Identify which cell holds the provided text, then report its [x, y] central coordinate. 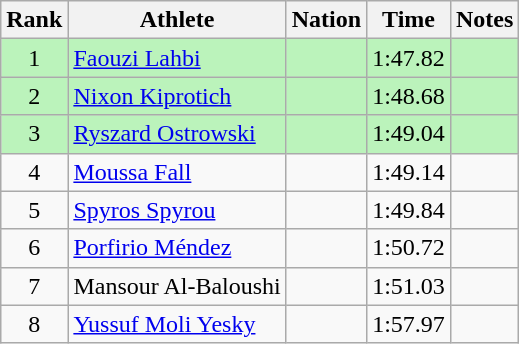
Notes [484, 20]
5 [34, 210]
1:48.68 [409, 96]
1:51.03 [409, 286]
6 [34, 248]
4 [34, 172]
1:49.04 [409, 134]
Yussuf Moli Yesky [177, 324]
7 [34, 286]
Moussa Fall [177, 172]
1:50.72 [409, 248]
2 [34, 96]
Nixon Kiprotich [177, 96]
Ryszard Ostrowski [177, 134]
Athlete [177, 20]
Time [409, 20]
Mansour Al-Baloushi [177, 286]
1:49.84 [409, 210]
1 [34, 58]
8 [34, 324]
1:49.14 [409, 172]
Faouzi Lahbi [177, 58]
Spyros Spyrou [177, 210]
Porfirio Méndez [177, 248]
3 [34, 134]
Rank [34, 20]
Nation [326, 20]
1:57.97 [409, 324]
1:47.82 [409, 58]
